For the text-containing cell, return its midpoint in (X, Y) coordinate format. 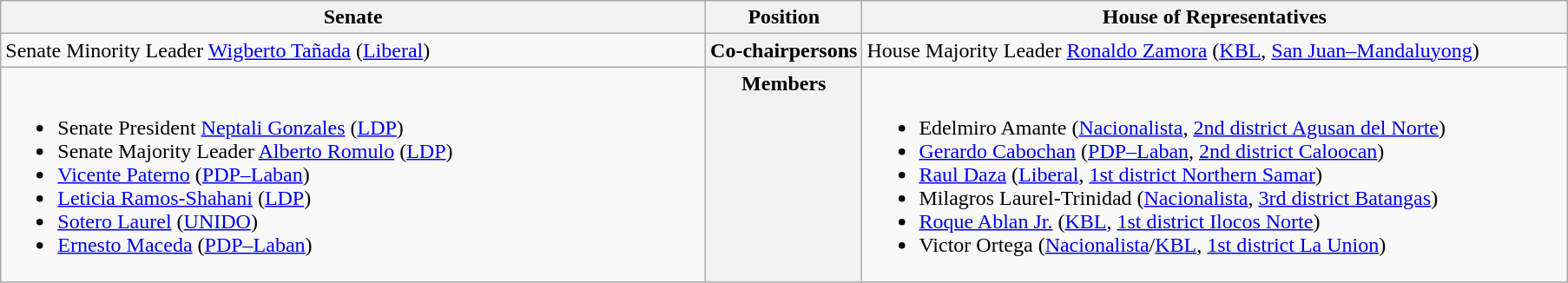
Senate Minority Leader Wigberto Tañada (Liberal) (353, 50)
Members (784, 174)
Co-chairpersons (784, 50)
Senate (353, 17)
House of Representatives (1215, 17)
Position (784, 17)
House Majority Leader Ronaldo Zamora (KBL, San Juan–Mandaluyong) (1215, 50)
